Pinpoint the cell where the given text exists, returning its [X, Y] midpoint coordinate. 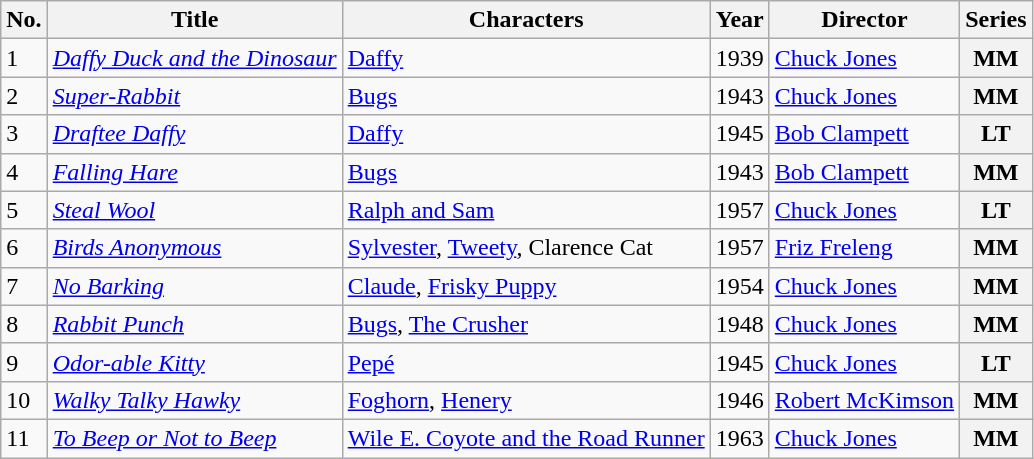
Rabbit Punch [194, 324]
9 [24, 362]
Characters [526, 20]
1946 [740, 400]
Friz Freleng [864, 248]
Title [194, 20]
Birds Anonymous [194, 248]
Odor-able Kitty [194, 362]
Series [996, 20]
Ralph and Sam [526, 210]
Sylvester, Tweety, Clarence Cat [526, 248]
8 [24, 324]
To Beep or Not to Beep [194, 438]
Super-Rabbit [194, 96]
1 [24, 58]
Falling Hare [194, 172]
Walky Talky Hawky [194, 400]
5 [24, 210]
No. [24, 20]
7 [24, 286]
Year [740, 20]
4 [24, 172]
Bugs, The Crusher [526, 324]
11 [24, 438]
Steal Wool [194, 210]
Daffy Duck and the Dinosaur [194, 58]
Claude, Frisky Puppy [526, 286]
Director [864, 20]
1939 [740, 58]
Robert McKimson [864, 400]
2 [24, 96]
Foghorn, Henery [526, 400]
3 [24, 134]
10 [24, 400]
Pepé [526, 362]
Wile E. Coyote and the Road Runner [526, 438]
Draftee Daffy [194, 134]
6 [24, 248]
1948 [740, 324]
1954 [740, 286]
1963 [740, 438]
No Barking [194, 286]
